Output the (X, Y) coordinate of the center of the cell containing the given text.  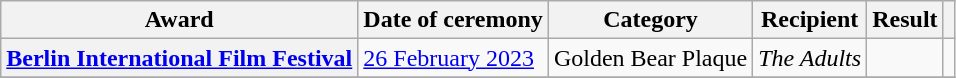
The Adults (810, 58)
Result (905, 20)
Category (650, 20)
Date of ceremony (454, 20)
26 February 2023 (454, 58)
Berlin International Film Festival (180, 58)
Golden Bear Plaque (650, 58)
Award (180, 20)
Recipient (810, 20)
